Return (X, Y) of the center of cell containing provided text 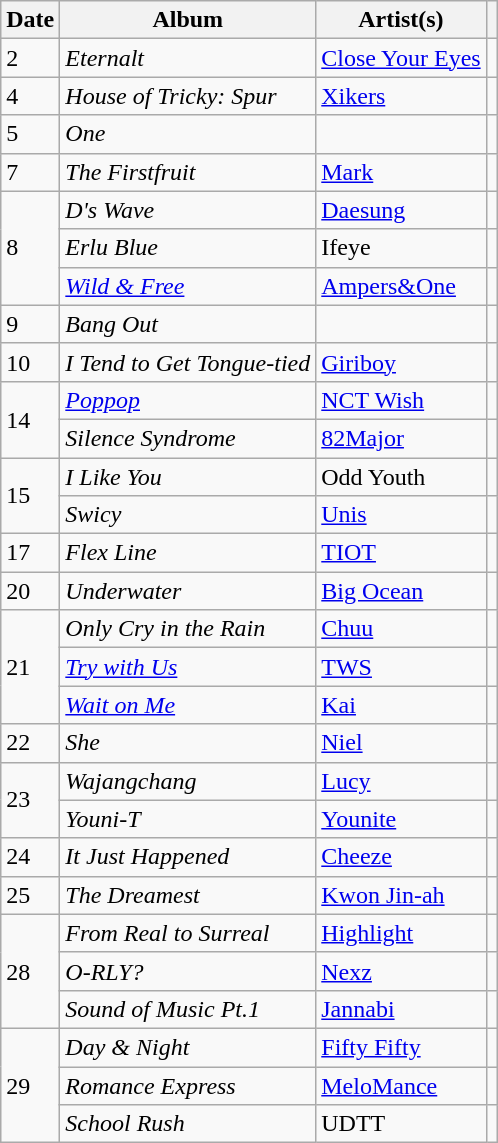
Eternalt (188, 58)
Bang Out (188, 324)
I Like You (188, 477)
MeloMance (401, 1085)
Romance Express (188, 1085)
Wait on Me (188, 705)
Try with Us (188, 667)
Underwater (188, 591)
4 (30, 96)
The Dreamest (188, 895)
She (188, 743)
Swicy (188, 515)
TIOT (401, 553)
One (188, 134)
I Tend to Get Tongue-tied (188, 362)
Niel (401, 743)
Silence Syndrome (188, 438)
Ifeye (401, 248)
Daesung (401, 210)
It Just Happened (188, 857)
Kai (401, 705)
Day & Night (188, 1047)
Close Your Eyes (401, 58)
14 (30, 419)
Wild & Free (188, 286)
Nexz (401, 971)
Odd Youth (401, 477)
25 (30, 895)
Jannabi (401, 1009)
Chuu (401, 629)
15 (30, 496)
From Real to Surreal (188, 933)
Xikers (401, 96)
O-RLY? (188, 971)
23 (30, 800)
Highlight (401, 933)
17 (30, 553)
D's Wave (188, 210)
2 (30, 58)
NCT Wish (401, 400)
Only Cry in the Rain (188, 629)
7 (30, 172)
Erlu Blue (188, 248)
29 (30, 1085)
Unis (401, 515)
Mark (401, 172)
Kwon Jin-ah (401, 895)
Date (30, 20)
Younite (401, 819)
10 (30, 362)
Album (188, 20)
UDTT (401, 1124)
24 (30, 857)
Lucy (401, 781)
20 (30, 591)
21 (30, 667)
Youni-T (188, 819)
Poppop (188, 400)
Giriboy (401, 362)
The Firstfruit (188, 172)
Cheeze (401, 857)
Big Ocean (401, 591)
9 (30, 324)
Ampers&One (401, 286)
28 (30, 971)
22 (30, 743)
82Major (401, 438)
Sound of Music Pt.1 (188, 1009)
8 (30, 248)
House of Tricky: Spur (188, 96)
School Rush (188, 1124)
TWS (401, 667)
Wajangchang (188, 781)
Fifty Fifty (401, 1047)
Artist(s) (401, 20)
5 (30, 134)
Flex Line (188, 553)
